Provide the [x, y] coordinate of the cell's center where the given text is located.  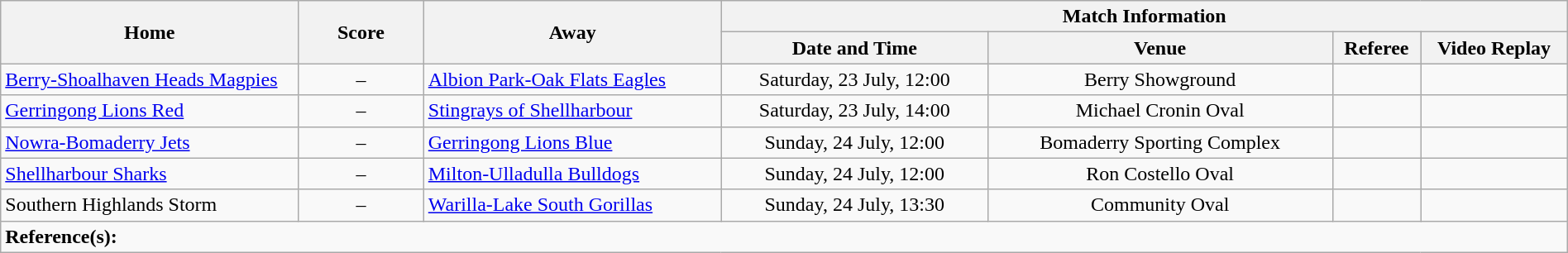
Gerringong Lions Blue [572, 142]
Southern Highlands Storm [150, 205]
Saturday, 23 July, 12:00 [854, 79]
Stingrays of Shellharbour [572, 111]
Video Replay [1494, 48]
Reference(s): [784, 236]
Milton-Ulladulla Bulldogs [572, 174]
Sunday, 24 July, 13:30 [854, 205]
Michael Cronin Oval [1159, 111]
Gerringong Lions Red [150, 111]
Match Information [1145, 17]
Ron Costello Oval [1159, 174]
Saturday, 23 July, 14:00 [854, 111]
Referee [1376, 48]
Date and Time [854, 48]
Albion Park-Oak Flats Eagles [572, 79]
Community Oval [1159, 205]
Shellharbour Sharks [150, 174]
Bomaderry Sporting Complex [1159, 142]
Warilla-Lake South Gorillas [572, 205]
Berry Showground [1159, 79]
Berry-Shoalhaven Heads Magpies [150, 79]
Nowra-Bomaderry Jets [150, 142]
Away [572, 32]
Score [361, 32]
Home [150, 32]
Venue [1159, 48]
